Scan for the cell matching the given text and deliver its [X, Y] coordinate at center. 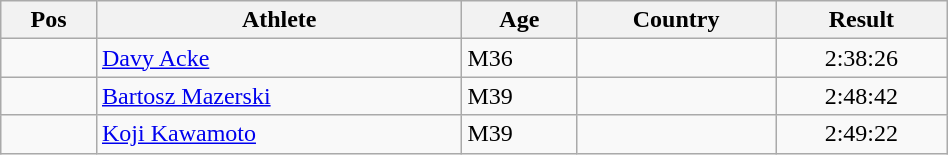
M36 [520, 58]
Pos [49, 20]
Result [862, 20]
Age [520, 20]
2:48:42 [862, 96]
Davy Acke [278, 58]
Bartosz Mazerski [278, 96]
Country [676, 20]
Koji Kawamoto [278, 134]
2:49:22 [862, 134]
Athlete [278, 20]
2:38:26 [862, 58]
